Scan for the cell matching the given text and deliver its (X, Y) coordinate at center. 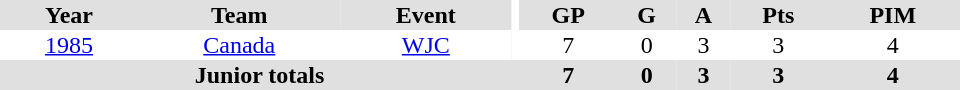
Event (426, 15)
Year (69, 15)
Pts (778, 15)
G (646, 15)
Canada (240, 45)
1985 (69, 45)
A (704, 15)
WJC (426, 45)
Team (240, 15)
Junior totals (260, 75)
GP (568, 15)
PIM (893, 15)
